For the text-containing cell, return its midpoint in [X, Y] coordinate format. 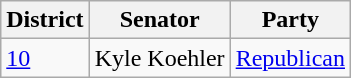
Kyle Koehler [160, 58]
10 [45, 58]
Party [290, 20]
District [45, 20]
Republican [290, 58]
Senator [160, 20]
